Locate the cell with the specified text and output its (x, y) center coordinate. 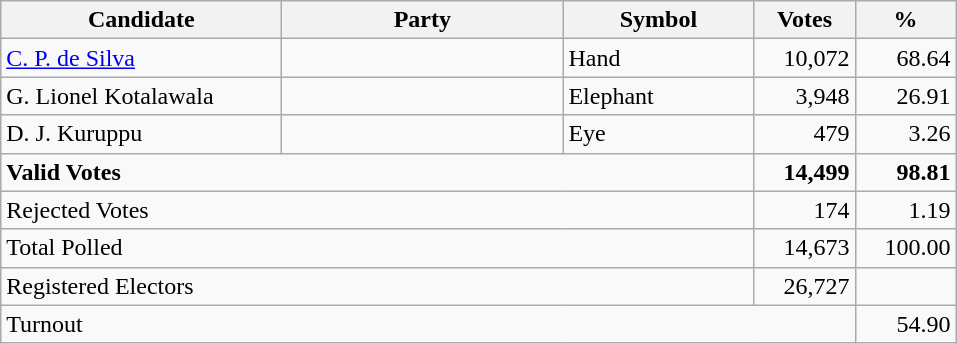
Total Polled (378, 248)
68.64 (906, 58)
Registered Electors (378, 286)
D. J. Kuruppu (142, 134)
Turnout (428, 324)
Symbol (658, 20)
479 (804, 134)
3,948 (804, 96)
Candidate (142, 20)
100.00 (906, 248)
Votes (804, 20)
G. Lionel Kotalawala (142, 96)
C. P. de Silva (142, 58)
10,072 (804, 58)
% (906, 20)
Eye (658, 134)
98.81 (906, 172)
26,727 (804, 286)
174 (804, 210)
Rejected Votes (378, 210)
54.90 (906, 324)
1.19 (906, 210)
3.26 (906, 134)
Party (422, 20)
Hand (658, 58)
Valid Votes (378, 172)
14,499 (804, 172)
26.91 (906, 96)
14,673 (804, 248)
Elephant (658, 96)
